Locate the cell with the specified text and output its (X, Y) center coordinate. 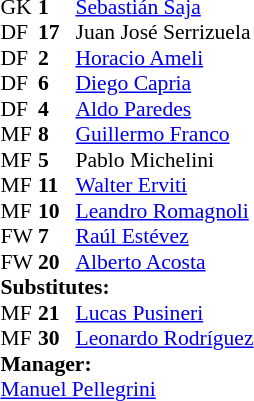
Guillermo Franco (164, 135)
Lucas Pusineri (164, 313)
2 (57, 58)
10 (57, 211)
20 (57, 262)
30 (57, 339)
Walter Erviti (164, 185)
Diego Capria (164, 83)
Pablo Michelini (164, 160)
Leandro Romagnoli (164, 211)
Alberto Acosta (164, 262)
17 (57, 33)
Juan José Serrizuela (164, 33)
Substitutes: (126, 287)
Aldo Paredes (164, 109)
Raúl Estévez (164, 237)
Horacio Ameli (164, 58)
Leonardo Rodríguez (164, 339)
8 (57, 135)
7 (57, 237)
11 (57, 185)
5 (57, 160)
4 (57, 109)
Manager: (126, 364)
6 (57, 83)
21 (57, 313)
